Search for the cell housing the specified text and yield its (x, y) center coordinate. 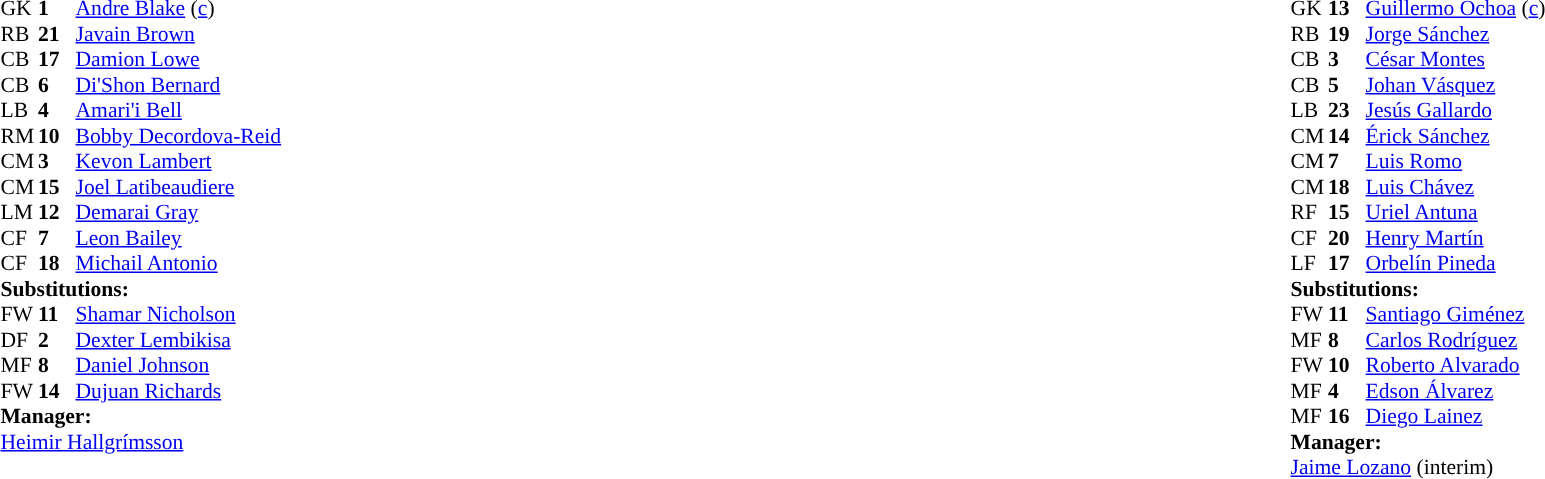
Dujuan Richards (179, 391)
Heimir Hallgrímsson (140, 442)
Substitutions: (140, 289)
Manager: (140, 417)
RM (19, 136)
DF (19, 340)
5 (1347, 85)
Demarai Gray (179, 213)
23 (1347, 111)
Shamar Nicholson (179, 315)
20 (1347, 238)
RF (1310, 213)
21 (57, 34)
Daniel Johnson (179, 365)
Bobby Decordova-Reid (179, 136)
Leon Bailey (179, 238)
16 (1347, 417)
Michail Antonio (179, 263)
2 (57, 340)
Joel Latibeaudiere (179, 187)
12 (57, 213)
19 (1347, 34)
Dexter Lembikisa (179, 340)
Javain Brown (179, 34)
LM (19, 213)
LF (1310, 263)
Damion Lowe (179, 59)
Amari'i Bell (179, 111)
6 (57, 85)
Di'Shon Bernard (179, 85)
Kevon Lambert (179, 161)
